For the text-containing cell, return its midpoint in (x, y) coordinate format. 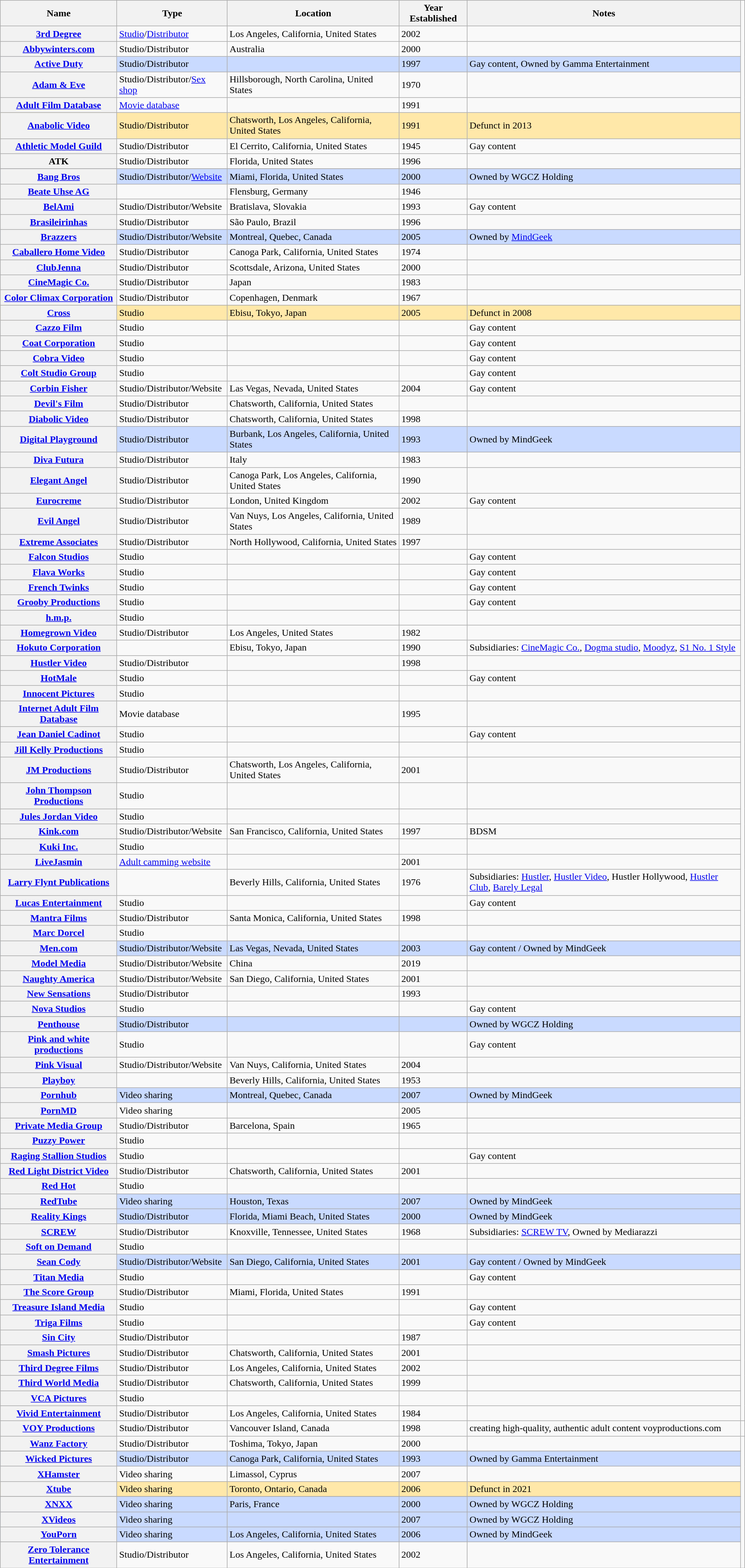
New Sensations (59, 993)
Notes (604, 14)
Scottsdale, Arizona, United States (313, 267)
Colt Studio Group (59, 373)
2019 (433, 963)
Third Degree Films (59, 1368)
Elegant Angel (59, 480)
Innocent Pictures (59, 693)
1989 (433, 521)
Private Media Group (59, 1126)
1968 (433, 1231)
Anabolic Video (59, 126)
Santa Monica, California, United States (313, 918)
Owned by Gamma Entertainment (604, 1459)
RedTube (59, 1201)
Vancouver Island, Canada (313, 1428)
Adult Film Database (59, 105)
3rd Degree (59, 34)
Third World Media (59, 1383)
Falcon Studios (59, 557)
Reality Kings (59, 1216)
Hustler Video (59, 663)
Playboy (59, 1080)
Pink Visual (59, 1065)
Flava Works (59, 572)
Marc Dorcel (59, 933)
Defunct in 2013 (604, 126)
Pink and white productions (59, 1045)
VOY Productions (59, 1428)
2003 (433, 948)
Cobra Video (59, 358)
Mantra Films (59, 918)
Bang Bros (59, 176)
1995 (433, 714)
Athletic Model Guild (59, 146)
Color Climax Corporation (59, 298)
Coat Corporation (59, 343)
Corbin Fisher (59, 388)
Brasileirinhas (59, 222)
Kuki Inc. (59, 847)
China (313, 963)
John Thompson Productions (59, 796)
1987 (433, 1338)
Extreme Associates (59, 542)
Year Established (433, 14)
Internet Adult Film Database (59, 714)
Devil's Film (59, 403)
Raging Stallion Studios (59, 1156)
Model Media (59, 963)
Wicked Pictures (59, 1459)
Sean Cody (59, 1262)
Eurocreme (59, 501)
Studio/Distributor/Sex shop (172, 84)
Evil Angel (59, 521)
Bratislava, Slovakia (313, 206)
Adam & Eve (59, 84)
Active Duty (59, 64)
Zero Tolerance Entertainment (59, 1555)
Knoxville, Tennessee, United States (313, 1231)
1982 (433, 633)
Grooby Productions (59, 602)
Lucas Entertainment (59, 903)
Larry Flynt Publications (59, 882)
BelAmi (59, 206)
1946 (433, 191)
Location (313, 14)
Subsidiaries: Hustler, Hustler Video, Hustler Hollywood, Hustler Club, Barely Legal (604, 882)
1967 (433, 298)
Jill Kelly Productions (59, 749)
Red Light District Video (59, 1171)
Men.com (59, 948)
Florida, Miami Beach, United States (313, 1216)
Florida, United States (313, 161)
Hokuto Corporation (59, 648)
CineMagic Co. (59, 282)
Italy (313, 460)
Burbank, Los Angeles, California, United States (313, 439)
Los Angeles, United States (313, 633)
Houston, Texas (313, 1201)
1999 (433, 1383)
Sin City (59, 1338)
Kink.com (59, 832)
XVideos (59, 1519)
Diabolic Video (59, 419)
Australia (313, 49)
Naughty America (59, 978)
VCA Pictures (59, 1398)
El Cerrito, California, United States (313, 146)
1945 (433, 146)
YouPorn (59, 1535)
Type (172, 14)
1953 (433, 1080)
Subsidiaries: SCREW TV, Owned by Mediarazzi (604, 1231)
Abbywinters.com (59, 49)
French Twinks (59, 587)
creating high-quality, authentic adult content voyproductions.com (604, 1428)
São Paulo, Brazil (313, 222)
Xtube (59, 1489)
Name (59, 14)
Jules Jordan Video (59, 816)
h.m.p. (59, 617)
ClubJenna (59, 267)
Limassol, Cyprus (313, 1474)
LiveJasmin (59, 862)
PornMD (59, 1110)
Japan (313, 282)
Treasure Island Media (59, 1307)
The Score Group (59, 1292)
Gay content, Owned by Gamma Entertainment (604, 64)
Brazzers (59, 237)
1976 (433, 882)
Adult camming website (172, 862)
1965 (433, 1126)
Vivid Entertainment (59, 1413)
1984 (433, 1413)
Penthouse (59, 1024)
Red Hot (59, 1186)
ATK (59, 161)
Titan Media (59, 1277)
Cross (59, 313)
Wanz Factory (59, 1443)
Cazzo Film (59, 328)
Soft on Demand (59, 1247)
Canoga Park, Los Angeles, California, United States (313, 480)
Caballero Home Video (59, 252)
HotMale (59, 678)
Toshima, Tokyo, Japan (313, 1443)
Defunct in 2021 (604, 1489)
Barcelona, Spain (313, 1126)
Homegrown Video (59, 633)
London, United Kingdom (313, 501)
Copenhagen, Denmark (313, 298)
JM Productions (59, 770)
Paris, France (313, 1504)
Smash Pictures (59, 1353)
BDSM (604, 832)
North Hollywood, California, United States (313, 542)
SCREW (59, 1231)
Van Nuys, California, United States (313, 1065)
Beate Uhse AG (59, 191)
1974 (433, 252)
1970 (433, 84)
Triga Films (59, 1323)
Flensburg, Germany (313, 191)
Defunct in 2008 (604, 313)
San Francisco, California, United States (313, 832)
Pornhub (59, 1095)
XNXX (59, 1504)
Nova Studios (59, 1009)
Toronto, Ontario, Canada (313, 1489)
Puzzy Power (59, 1141)
Digital Playground (59, 439)
Jean Daniel Cadinot (59, 734)
Subsidiaries: CineMagic Co., Dogma studio, Moodyz, S1 No. 1 Style (604, 648)
XHamster (59, 1474)
Diva Futura (59, 460)
Hillsborough, North Carolina, United States (313, 84)
Van Nuys, Los Angeles, California, United States (313, 521)
